Capture the cell that displays the provided text and extract its [x, y] central coordinate. 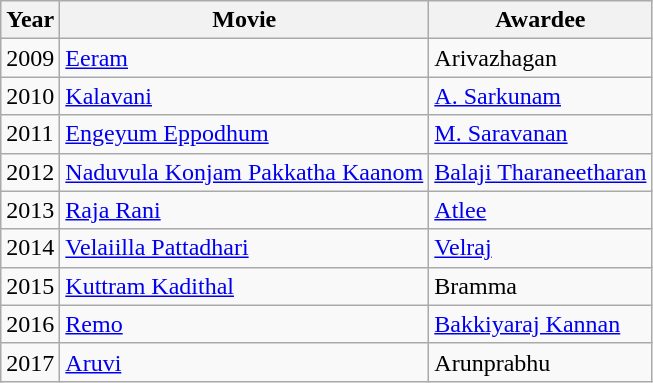
2011 [30, 134]
2015 [30, 286]
Kalavani [244, 96]
2017 [30, 362]
Bakkiyaraj Kannan [540, 324]
2014 [30, 248]
M. Saravanan [540, 134]
2016 [30, 324]
Aruvi [244, 362]
Year [30, 20]
Balaji Tharaneetharan [540, 172]
2012 [30, 172]
Kuttram Kadithal [244, 286]
A. Sarkunam [540, 96]
Engeyum Eppodhum [244, 134]
Arivazhagan [540, 58]
Remo [244, 324]
Bramma [540, 286]
Raja Rani [244, 210]
Arunprabhu [540, 362]
Atlee [540, 210]
Velraj [540, 248]
Awardee [540, 20]
2010 [30, 96]
Velaiilla Pattadhari [244, 248]
2009 [30, 58]
2013 [30, 210]
Naduvula Konjam Pakkatha Kaanom [244, 172]
Movie [244, 20]
Eeram [244, 58]
